Search for the cell housing the specified text and yield its (x, y) center coordinate. 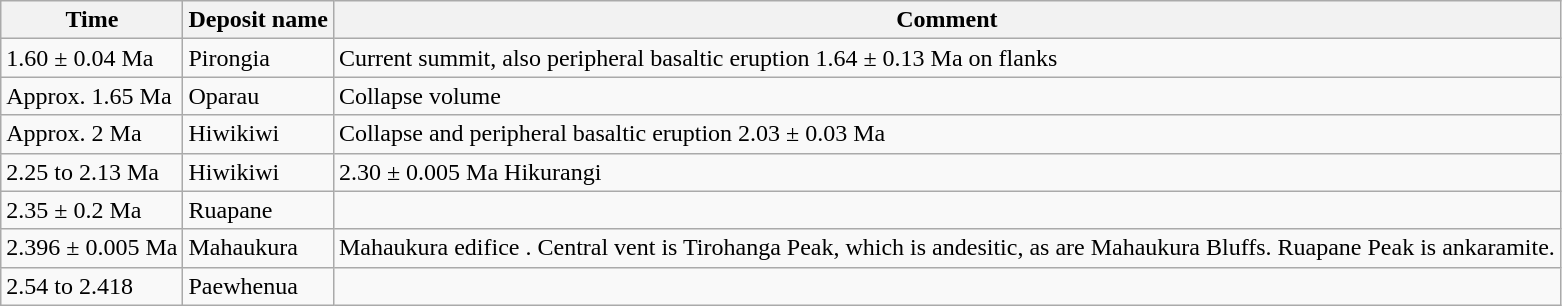
Approx. 2 Ma (92, 134)
Comment (946, 20)
Ruapane (258, 210)
2.35 ± 0.2 Ma (92, 210)
Current summit, also peripheral basaltic eruption 1.64 ± 0.13 Ma on flanks (946, 58)
1.60 ± 0.04 Ma (92, 58)
Mahaukura edifice . Central vent is Tirohanga Peak, which is andesitic, as are Mahaukura Bluffs. Ruapane Peak is ankaramite. (946, 248)
Pirongia (258, 58)
Collapse and peripheral basaltic eruption 2.03 ± 0.03 Ma (946, 134)
2.396 ± 0.005 Ma (92, 248)
2.30 ± 0.005 Ma Hikurangi (946, 172)
Paewhenua (258, 286)
Collapse volume (946, 96)
Deposit name (258, 20)
2.25 to 2.13 Ma (92, 172)
Oparau (258, 96)
2.54 to 2.418 (92, 286)
Mahaukura (258, 248)
Time (92, 20)
Approx. 1.65 Ma (92, 96)
